For the text-containing cell, return its midpoint in (X, Y) coordinate format. 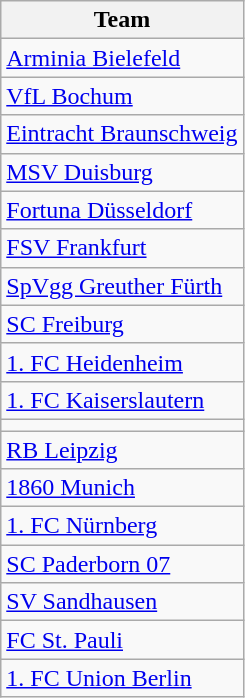
1860 Munich (122, 488)
Arminia Bielefeld (122, 58)
FSV Frankfurt (122, 248)
1. FC Heidenheim (122, 362)
SC Paderborn 07 (122, 564)
SV Sandhausen (122, 602)
Fortuna Düsseldorf (122, 210)
RB Leipzig (122, 449)
1. FC Kaiserslautern (122, 400)
Eintracht Braunschweig (122, 134)
SC Freiburg (122, 324)
1. FC Union Berlin (122, 678)
SpVgg Greuther Fürth (122, 286)
MSV Duisburg (122, 172)
1. FC Nürnberg (122, 526)
Team (122, 20)
VfL Bochum (122, 96)
FC St. Pauli (122, 640)
